From the cell containing the given text, extract its center point as [x, y] coordinate. 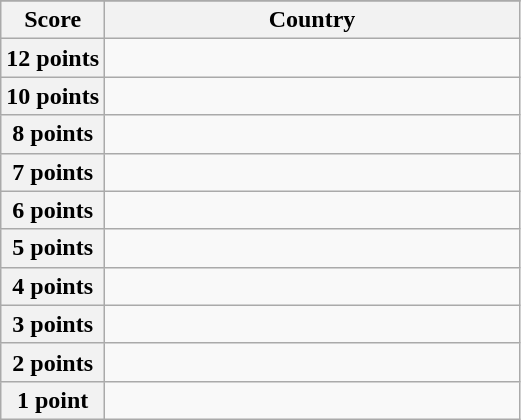
1 point [53, 400]
Score [53, 20]
3 points [53, 324]
6 points [53, 210]
12 points [53, 58]
10 points [53, 96]
2 points [53, 362]
8 points [53, 134]
4 points [53, 286]
7 points [53, 172]
Country [312, 20]
5 points [53, 248]
